Search for the cell housing the specified text and yield its (X, Y) center coordinate. 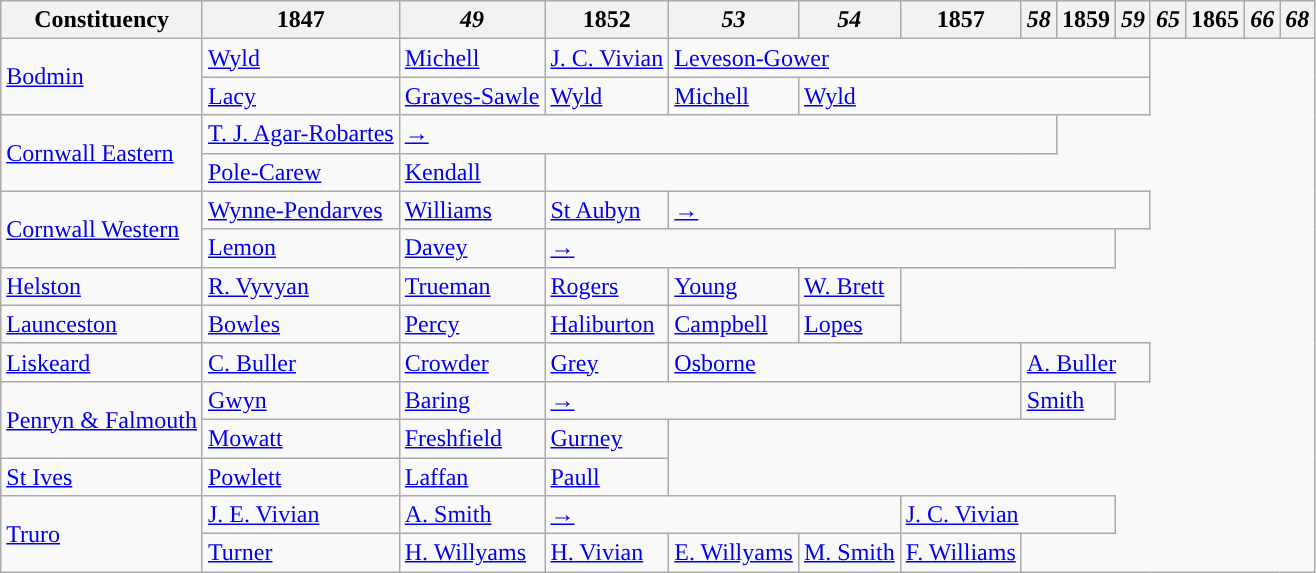
1865 (1216, 20)
H. Willyams (472, 553)
A. Buller (1086, 362)
Lemon (300, 248)
Pole-Carew (300, 172)
1859 (1086, 20)
Rogers (607, 286)
J. E. Vivian (300, 515)
Leveson-Gower (910, 58)
Cornwall Western (102, 229)
T. J. Agar-Robartes (300, 134)
A. Smith (472, 515)
1852 (607, 20)
66 (1262, 20)
E. Willyams (734, 553)
1847 (300, 20)
Laffan (472, 477)
Graves-Sawle (472, 96)
Liskeard (102, 362)
St Ives (102, 477)
H. Vivian (607, 553)
59 (1132, 20)
Williams (472, 210)
53 (734, 20)
Lacy (300, 96)
Freshfield (472, 438)
Davey (472, 248)
R. Vyvyan (300, 286)
Mowatt (300, 438)
Lopes (849, 324)
Launceston (102, 324)
Wynne-Pendarves (300, 210)
65 (1168, 20)
Smith (1068, 400)
54 (849, 20)
Constituency (102, 20)
Turner (300, 553)
Bowles (300, 324)
1857 (960, 20)
Cornwall Eastern (102, 153)
58 (1038, 20)
Paull (607, 477)
Truro (102, 534)
Baring (472, 400)
Gwyn (300, 400)
Grey (607, 362)
Trueman (472, 286)
Crowder (472, 362)
Helston (102, 286)
C. Buller (300, 362)
Penryn & Falmouth (102, 419)
W. Brett (849, 286)
Young (734, 286)
Kendall (472, 172)
Percy (472, 324)
M. Smith (849, 553)
F. Williams (960, 553)
Bodmin (102, 77)
St Aubyn (607, 210)
Osborne (845, 362)
Haliburton (607, 324)
49 (472, 20)
Gurney (607, 438)
Powlett (300, 477)
Campbell (734, 324)
68 (1298, 20)
